For the text-containing cell, return its midpoint in [X, Y] coordinate format. 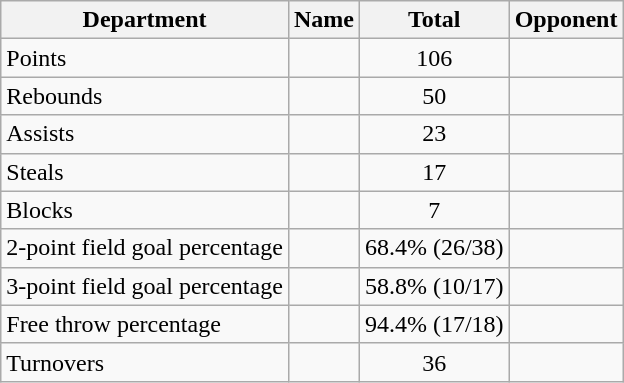
Assists [145, 134]
Opponent [566, 20]
Name [324, 20]
Total [434, 20]
7 [434, 210]
23 [434, 134]
Blocks [145, 210]
Turnovers [145, 362]
Department [145, 20]
Points [145, 58]
58.8% (10/17) [434, 286]
68.4% (26/38) [434, 248]
106 [434, 58]
94.4% (17/18) [434, 324]
2-point field goal percentage [145, 248]
Free throw percentage [145, 324]
17 [434, 172]
Rebounds [145, 96]
3-point field goal percentage [145, 286]
50 [434, 96]
36 [434, 362]
Steals [145, 172]
